Return (x, y) of the center of cell containing provided text 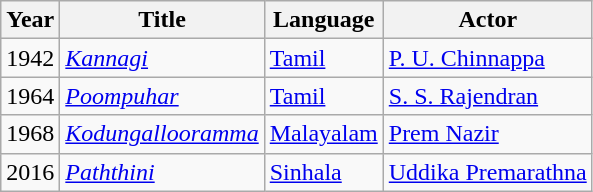
Actor (488, 20)
1964 (30, 96)
Language (324, 20)
P. U. Chinnappa (488, 58)
S. S. Rajendran (488, 96)
Uddika Premarathna (488, 172)
Prem Nazir (488, 134)
Kannagi (162, 58)
Sinhala (324, 172)
Title (162, 20)
1968 (30, 134)
Year (30, 20)
1942 (30, 58)
Poompuhar (162, 96)
Kodungallooramma (162, 134)
Paththini (162, 172)
Malayalam (324, 134)
2016 (30, 172)
